Determine the (X, Y) coordinate at the center of the cell enclosing the given text.  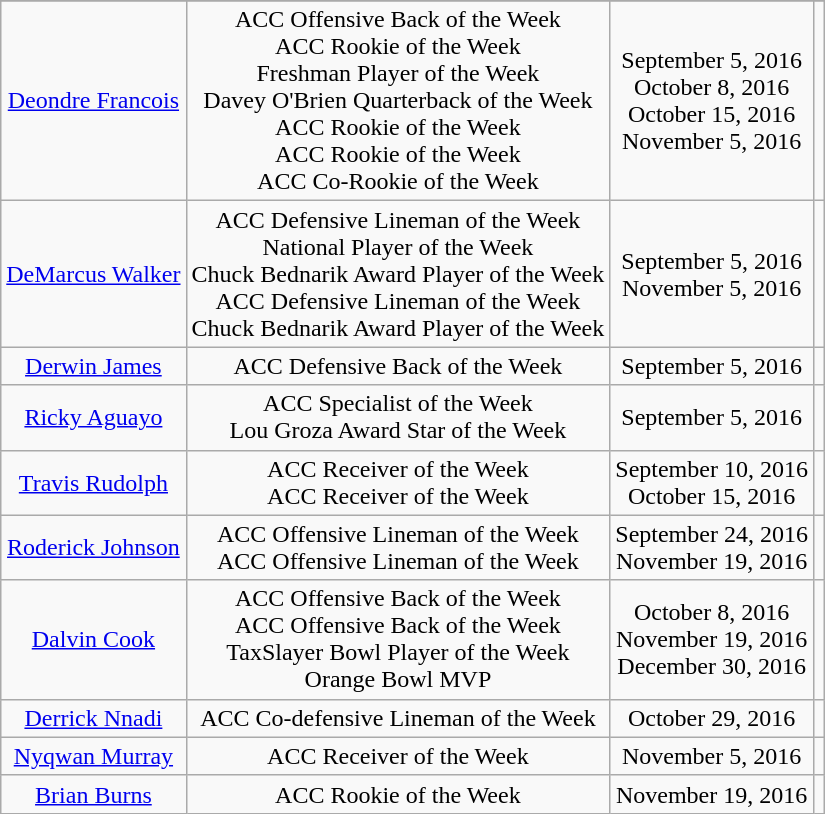
September 24, 2016November 19, 2016 (712, 548)
ACC Rookie of the Week (398, 794)
ACC Defensive Back of the Week (398, 366)
ACC Offensive Lineman of the WeekACC Offensive Lineman of the Week (398, 548)
ACC Receiver of the Week (398, 756)
September 10, 2016October 15, 2016 (712, 482)
September 5, 2016November 5, 2016 (712, 274)
Dalvin Cook (94, 640)
Nyqwan Murray (94, 756)
Deondre Francois (94, 101)
October 29, 2016 (712, 718)
September 5, 2016October 8, 2016October 15, 2016November 5, 2016 (712, 101)
November 19, 2016 (712, 794)
ACC Co-defensive Lineman of the Week (398, 718)
Roderick Johnson (94, 548)
ACC Offensive Back of the WeekACC Offensive Back of the WeekTaxSlayer Bowl Player of the WeekOrange Bowl MVP (398, 640)
October 8, 2016November 19, 2016December 30, 2016 (712, 640)
November 5, 2016 (712, 756)
ACC Specialist of the WeekLou Groza Award Star of the Week (398, 418)
ACC Receiver of the WeekACC Receiver of the Week (398, 482)
DeMarcus Walker (94, 274)
Ricky Aguayo (94, 418)
Derrick Nnadi (94, 718)
Travis Rudolph (94, 482)
Brian Burns (94, 794)
Derwin James (94, 366)
